Detect which cell encompasses the target text, then output its [X, Y] center coordinate. 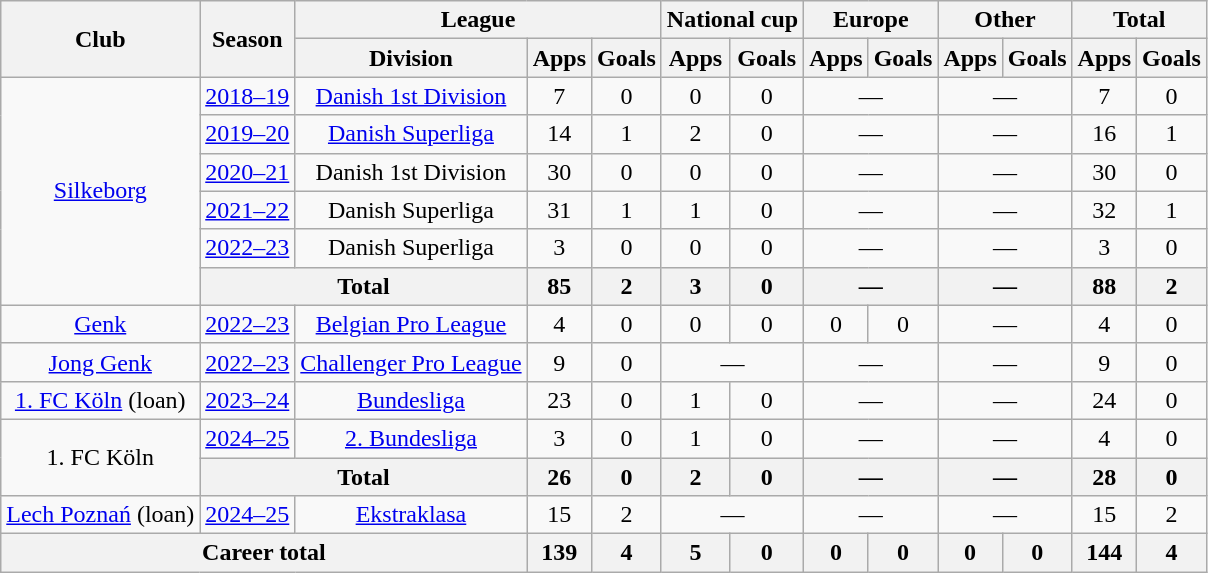
85 [559, 286]
2020–21 [248, 172]
Division [411, 58]
Lech Poznań (loan) [100, 515]
National cup [732, 20]
Jong Genk [100, 362]
1. FC Köln [100, 457]
1. FC Köln (loan) [100, 400]
Genk [100, 324]
Belgian Pro League [411, 324]
139 [559, 553]
Europe [871, 20]
2021–22 [248, 210]
16 [1104, 134]
2. Bundesliga [411, 438]
Other [1005, 20]
5 [695, 553]
Season [248, 39]
144 [1104, 553]
32 [1104, 210]
Career total [264, 553]
2023–24 [248, 400]
28 [1104, 477]
Club [100, 39]
14 [559, 134]
Ekstraklasa [411, 515]
23 [559, 400]
League [478, 20]
31 [559, 210]
88 [1104, 286]
24 [1104, 400]
26 [559, 477]
2018–19 [248, 96]
Silkeborg [100, 191]
Challenger Pro League [411, 362]
2019–20 [248, 134]
Bundesliga [411, 400]
